For the text-containing cell, return its midpoint in (X, Y) coordinate format. 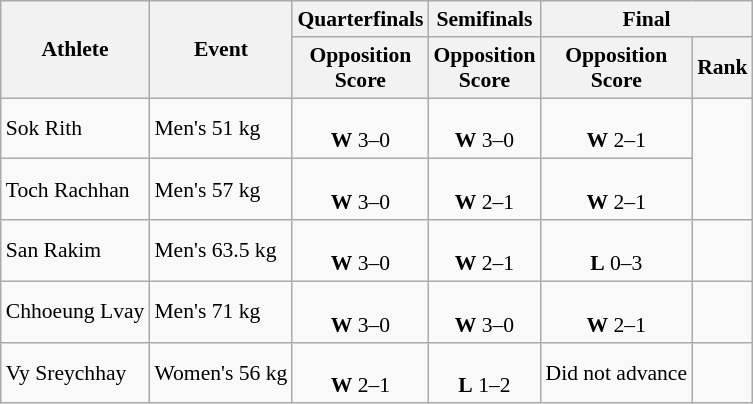
Quarterfinals (360, 19)
Event (220, 50)
Chhoeung Lvay (76, 312)
Vy Sreychhay (76, 372)
Sok Rith (76, 128)
Athlete (76, 50)
San Rakim (76, 250)
Semifinals (484, 19)
Men's 63.5 kg (220, 250)
Men's 57 kg (220, 190)
Men's 71 kg (220, 312)
Men's 51 kg (220, 128)
Women's 56 kg (220, 372)
Did not advance (616, 372)
Rank (722, 68)
L 1–2 (484, 372)
Toch Rachhan (76, 190)
Final (646, 19)
L 0–3 (616, 250)
